Find where the given text appears and provide that cell's center as [X, Y] coordinate. 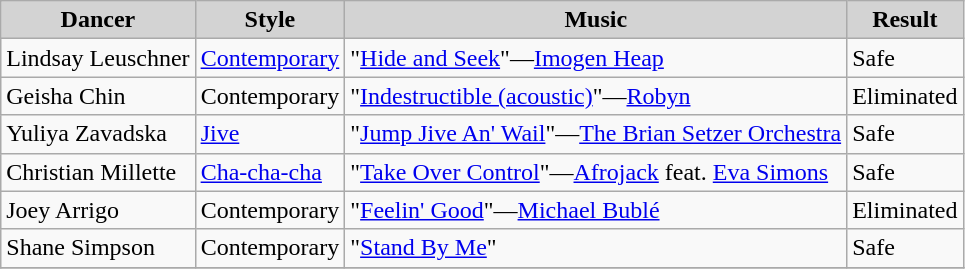
Cha-cha-cha [270, 172]
Lindsay Leuschner [98, 58]
"Take Over Control"—Afrojack feat. Eva Simons [596, 172]
Shane Simpson [98, 248]
Jive [270, 134]
"Indestructible (acoustic)"—Robyn [596, 96]
Music [596, 20]
Style [270, 20]
"Jump Jive An' Wail"—The Brian Setzer Orchestra [596, 134]
Result [905, 20]
"Stand By Me" [596, 248]
"Feelin' Good"—Michael Bublé [596, 210]
Dancer [98, 20]
Christian Millette [98, 172]
Joey Arrigo [98, 210]
"Hide and Seek"—Imogen Heap [596, 58]
Yuliya Zavadska [98, 134]
Geisha Chin [98, 96]
